Return the [x, y] coordinate for the center point of the cell that contains the specified text.  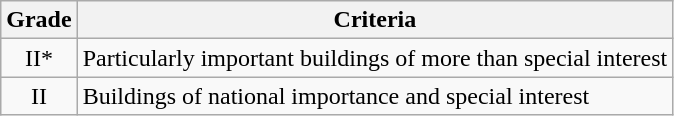
Grade [39, 20]
II* [39, 58]
II [39, 96]
Criteria [375, 20]
Particularly important buildings of more than special interest [375, 58]
Buildings of national importance and special interest [375, 96]
